Output the (X, Y) coordinate of the center of the cell containing the given text.  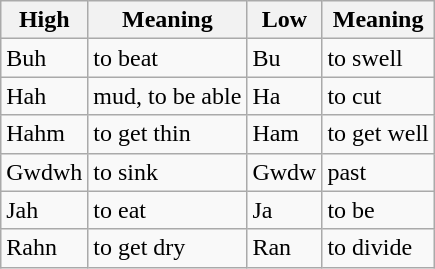
past (378, 172)
Ran (284, 248)
to divide (378, 248)
Bu (284, 58)
to cut (378, 96)
to be (378, 210)
mud, to be able (168, 96)
High (44, 20)
to swell (378, 58)
Buh (44, 58)
to get well (378, 134)
to get dry (168, 248)
Ja (284, 210)
Rahn (44, 248)
to get thin (168, 134)
Hah (44, 96)
Low (284, 20)
Gwdw (284, 172)
Hahm (44, 134)
Gwdwh (44, 172)
to sink (168, 172)
Ham (284, 134)
to beat (168, 58)
to eat (168, 210)
Jah (44, 210)
Ha (284, 96)
